Output the [X, Y] coordinate of the center of the cell containing the given text.  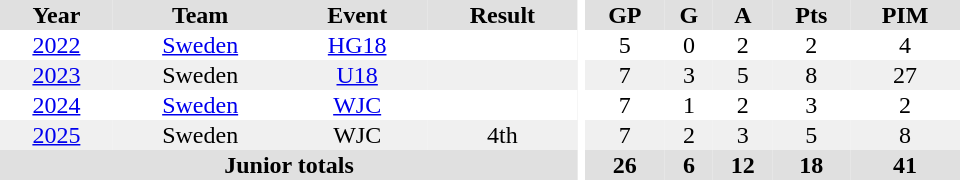
Team [200, 15]
2022 [56, 45]
Year [56, 15]
GP [625, 15]
Junior totals [289, 165]
A [743, 15]
4 [905, 45]
12 [743, 165]
2024 [56, 105]
18 [812, 165]
HG18 [358, 45]
4th [502, 135]
Event [358, 15]
41 [905, 165]
Result [502, 15]
0 [689, 45]
2025 [56, 135]
G [689, 15]
PIM [905, 15]
6 [689, 165]
26 [625, 165]
1 [689, 105]
2023 [56, 75]
Pts [812, 15]
U18 [358, 75]
27 [905, 75]
